Return (x, y) of the center of cell containing provided text 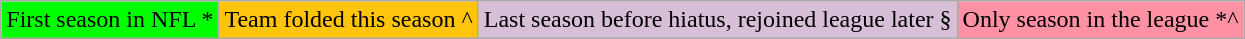
Last season before hiatus, rejoined league later § (718, 20)
Only season in the league *^ (1100, 20)
First season in NFL * (110, 20)
Team folded this season ^ (348, 20)
